Pinpoint the cell where the given text exists, returning its [X, Y] midpoint coordinate. 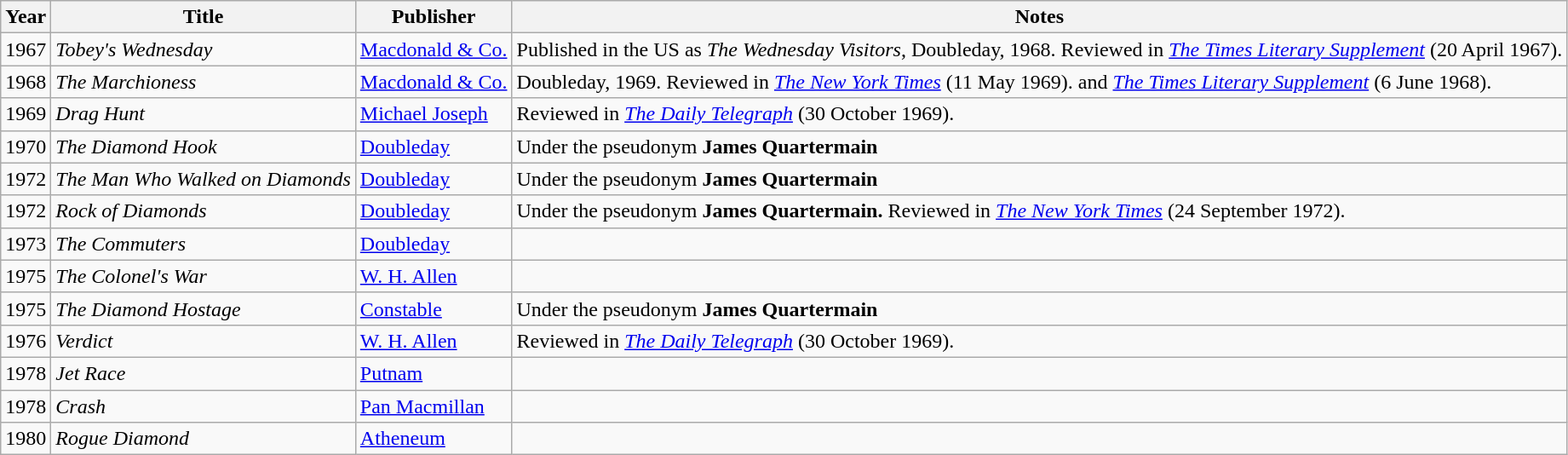
The Diamond Hook [203, 147]
1970 [26, 147]
Rogue Diamond [203, 439]
1967 [26, 49]
Rock of Diamonds [203, 211]
Pan Macmillan [434, 406]
The Marchioness [203, 82]
Year [26, 17]
The Diamond Hostage [203, 308]
Tobey's Wednesday [203, 49]
Verdict [203, 341]
Drag Hunt [203, 114]
1980 [26, 439]
The Commuters [203, 244]
Publisher [434, 17]
Notes [1039, 17]
The Man Who Walked on Diamonds [203, 179]
Published in the US as The Wednesday Visitors, Doubleday, 1968. Reviewed in The Times Literary Supplement (20 April 1967). [1039, 49]
Doubleday, 1969. Reviewed in The New York Times (11 May 1969). and The Times Literary Supplement (6 June 1968). [1039, 82]
1969 [26, 114]
Under the pseudonym James Quartermain. Reviewed in The New York Times (24 September 1972). [1039, 211]
Title [203, 17]
Constable [434, 308]
The Colonel's War [203, 276]
Putnam [434, 373]
1976 [26, 341]
1973 [26, 244]
Atheneum [434, 439]
Jet Race [203, 373]
Crash [203, 406]
1968 [26, 82]
Michael Joseph [434, 114]
